Return the (X, Y) coordinate for the center point of the cell that contains the specified text.  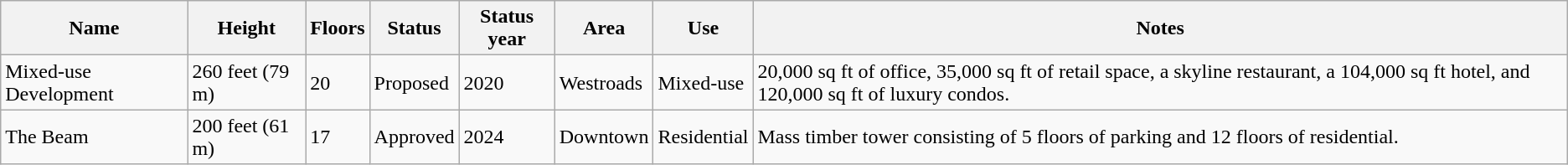
Floors (338, 28)
Downtown (604, 137)
20 (338, 82)
Residential (704, 137)
200 feet (61 m) (246, 137)
Notes (1160, 28)
Mass timber tower consisting of 5 floors of parking and 12 floors of residential. (1160, 137)
Status (414, 28)
Mixed-use (704, 82)
Westroads (604, 82)
The Beam (94, 137)
Name (94, 28)
2020 (507, 82)
Mixed-use Development (94, 82)
20,000 sq ft of office, 35,000 sq ft of retail space, a skyline restaurant, a 104,000 sq ft hotel, and 120,000 sq ft of luxury condos. (1160, 82)
Area (604, 28)
Use (704, 28)
Approved (414, 137)
17 (338, 137)
2024 (507, 137)
Proposed (414, 82)
Status year (507, 28)
260 feet (79 m) (246, 82)
Height (246, 28)
